Extract the [X, Y] coordinate from the center of the cell holding the provided text.  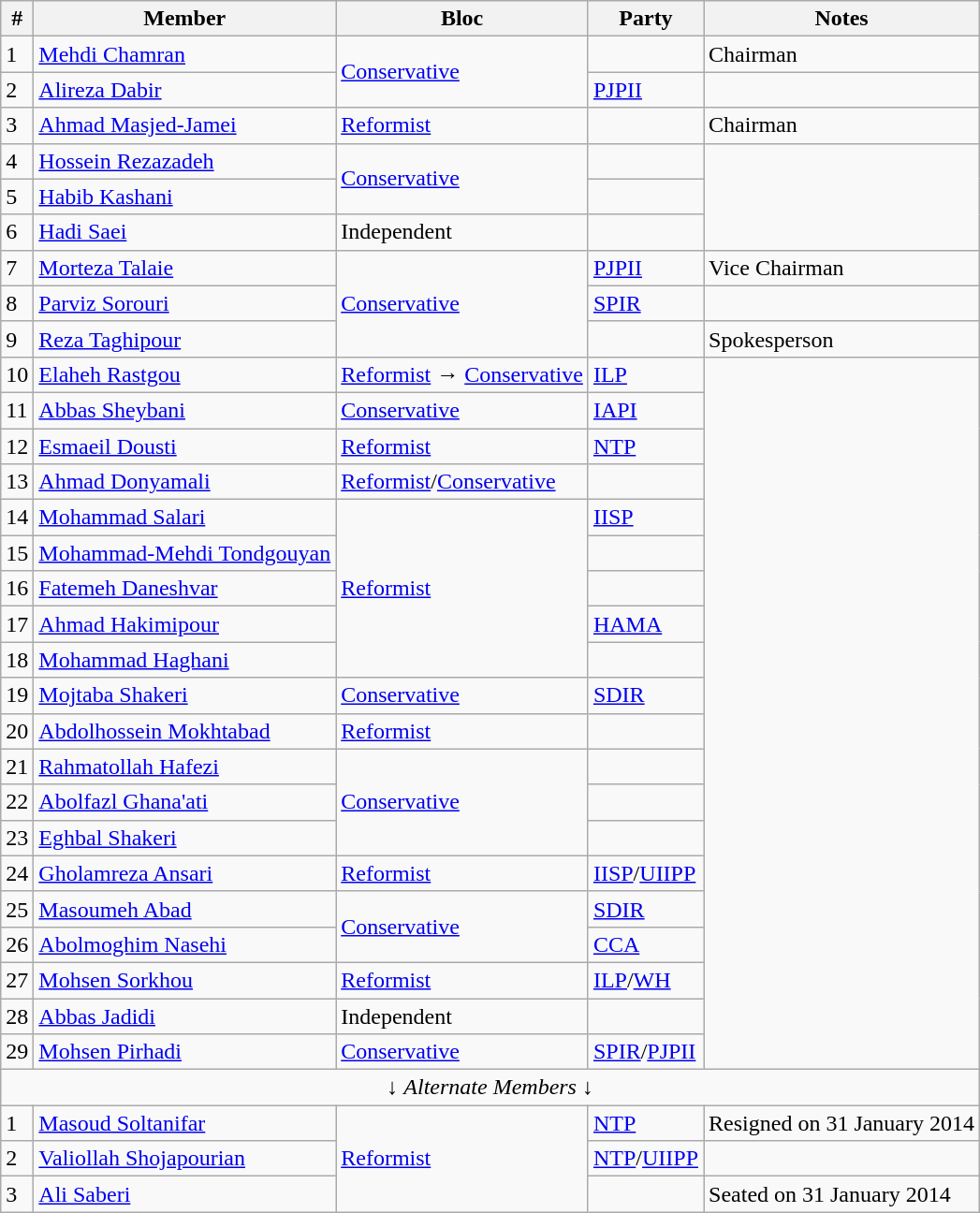
11 [17, 410]
CCA [646, 944]
14 [17, 518]
10 [17, 374]
23 [17, 838]
Parviz Sorouri [185, 303]
Masoumeh Abad [185, 909]
HAMA [646, 624]
Eghbal Shakeri [185, 838]
Morteza Talaie [185, 268]
28 [17, 1016]
Ali Saberi [185, 1194]
27 [17, 980]
19 [17, 695]
20 [17, 731]
26 [17, 944]
SPIR/PJPII [646, 1052]
IISP [646, 518]
Reformist → Conservative [462, 374]
6 [17, 232]
Abdolhossein Mokhtabad [185, 731]
Mohammad Haghani [185, 660]
Ahmad Masjed-Jamei [185, 125]
Masoud Soltanifar [185, 1123]
Mohsen Pirhadi [185, 1052]
Abbas Sheybani [185, 410]
15 [17, 553]
7 [17, 268]
Abolfazl Ghana'ati [185, 802]
4 [17, 161]
Hadi Saei [185, 232]
24 [17, 873]
Abbas Jadidi [185, 1016]
Alireza Dabir [185, 90]
Gholamreza Ansari [185, 873]
IISP/UIIPP [646, 873]
Elaheh Rastgou [185, 374]
Notes [842, 19]
12 [17, 446]
Seated on 31 January 2014 [842, 1194]
Party [646, 19]
Valiollah Shojapourian [185, 1159]
Abolmoghim Nasehi [185, 944]
Member [185, 19]
Reza Taghipour [185, 339]
Mehdi Chamran [185, 54]
Habib Kashani [185, 197]
18 [17, 660]
# [17, 19]
Mohammad-Mehdi Tondgouyan [185, 553]
ILP/WH [646, 980]
ILP [646, 374]
Mohsen Sorkhou [185, 980]
Mohammad Salari [185, 518]
↓ Alternate Members ↓ [490, 1088]
Vice Chairman [842, 268]
16 [17, 589]
25 [17, 909]
Reformist/Conservative [462, 482]
Rahmatollah Hafezi [185, 767]
5 [17, 197]
Mojtaba Shakeri [185, 695]
Spokesperson [842, 339]
Hossein Rezazadeh [185, 161]
Resigned on 31 January 2014 [842, 1123]
22 [17, 802]
IAPI [646, 410]
29 [17, 1052]
Ahmad Donyamali [185, 482]
Ahmad Hakimipour [185, 624]
Esmaeil Dousti [185, 446]
8 [17, 303]
21 [17, 767]
NTP/UIIPP [646, 1159]
Bloc [462, 19]
Fatemeh Daneshvar [185, 589]
17 [17, 624]
13 [17, 482]
9 [17, 339]
SPIR [646, 303]
